From the cell containing the given text, extract its center point as [x, y] coordinate. 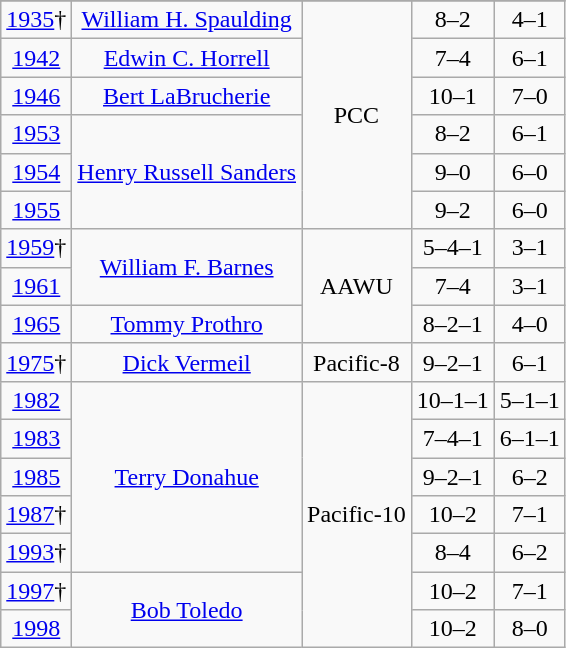
1935† [36, 20]
1997† [36, 591]
8–0 [530, 629]
10–1 [452, 96]
1983 [36, 438]
1942 [36, 58]
7–0 [530, 96]
1998 [36, 629]
Pacific-10 [357, 514]
9–2 [452, 210]
AAWU [357, 286]
1987† [36, 515]
Tommy Prothro [187, 324]
8–2–1 [452, 324]
1965 [36, 324]
Bob Toledo [187, 610]
1946 [36, 96]
Edwin C. Horrell [187, 58]
1955 [36, 210]
1961 [36, 286]
1982 [36, 400]
1959† [36, 248]
5–1–1 [530, 400]
PCC [357, 115]
1985 [36, 477]
William H. Spaulding [187, 20]
Pacific-8 [357, 362]
10–1–1 [452, 400]
4–1 [530, 20]
William F. Barnes [187, 267]
Dick Vermeil [187, 362]
7–4–1 [452, 438]
Bert LaBrucherie [187, 96]
1953 [36, 134]
5–4–1 [452, 248]
Terry Donahue [187, 476]
1993† [36, 553]
1954 [36, 172]
6–1–1 [530, 438]
1975† [36, 362]
Henry Russell Sanders [187, 172]
8–4 [452, 553]
4–0 [530, 324]
9–0 [452, 172]
